Find where the given text appears and provide that cell's center as (x, y) coordinate. 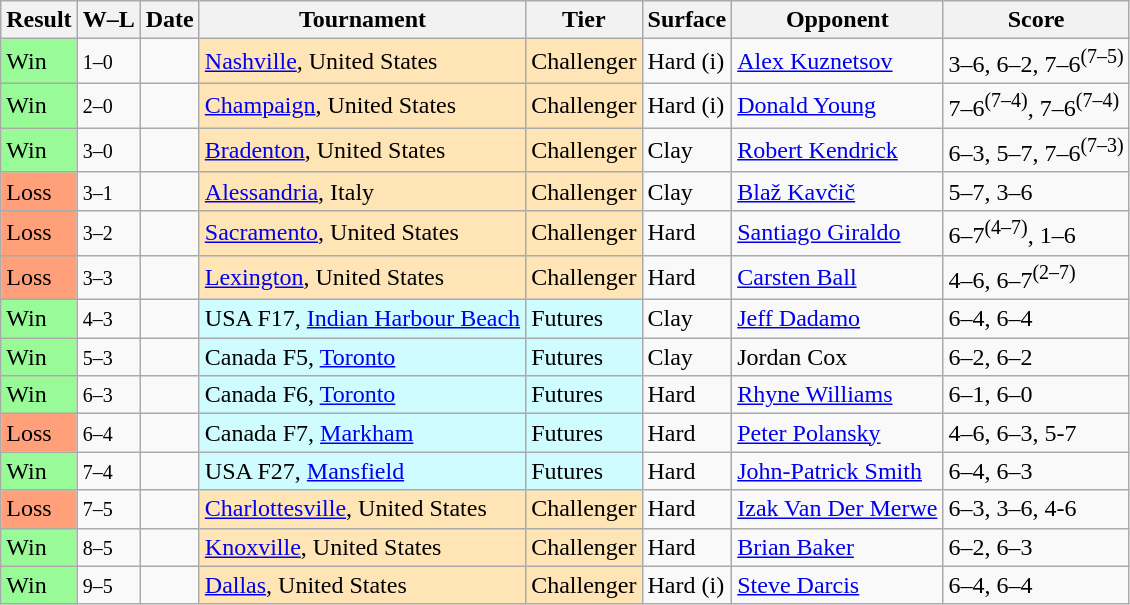
W–L (108, 20)
4–6, 6–3, 5-7 (1036, 433)
Carsten Ball (838, 278)
Nashville, United States (362, 62)
9–5 (108, 585)
Bradenton, United States (362, 150)
Knoxville, United States (362, 547)
Santiago Giraldo (838, 234)
7–6(7–4), 7–6(7–4) (1036, 106)
Robert Kendrick (838, 150)
Dallas, United States (362, 585)
6–7(4–7), 1–6 (1036, 234)
Jordan Cox (838, 357)
3–3 (108, 278)
Result (39, 20)
6–4, 6–3 (1036, 471)
3–2 (108, 234)
Izak Van Der Merwe (838, 509)
Score (1036, 20)
6–2, 6–3 (1036, 547)
Brian Baker (838, 547)
6–4 (108, 433)
Opponent (838, 20)
2–0 (108, 106)
6–3, 3–6, 4-6 (1036, 509)
Steve Darcis (838, 585)
John-Patrick Smith (838, 471)
Canada F7, Markham (362, 433)
3–1 (108, 191)
5–3 (108, 357)
Canada F5, Toronto (362, 357)
Peter Polansky (838, 433)
Tournament (362, 20)
Tier (584, 20)
Lexington, United States (362, 278)
Donald Young (838, 106)
1–0 (108, 62)
6–2, 6–2 (1036, 357)
Date (170, 20)
Rhyne Williams (838, 395)
8–5 (108, 547)
Canada F6, Toronto (362, 395)
7–5 (108, 509)
5–7, 3–6 (1036, 191)
6–3 (108, 395)
Jeff Dadamo (838, 319)
Alex Kuznetsov (838, 62)
3–6, 6–2, 7–6(7–5) (1036, 62)
4–3 (108, 319)
4–6, 6–7(2–7) (1036, 278)
USA F17, Indian Harbour Beach (362, 319)
6–1, 6–0 (1036, 395)
Alessandria, Italy (362, 191)
Sacramento, United States (362, 234)
Blaž Kavčič (838, 191)
7–4 (108, 471)
Charlottesville, United States (362, 509)
USA F27, Mansfield (362, 471)
3–0 (108, 150)
Surface (687, 20)
Champaign, United States (362, 106)
6–3, 5–7, 7–6(7–3) (1036, 150)
